Locate the cell with the specified text and output its (X, Y) center coordinate. 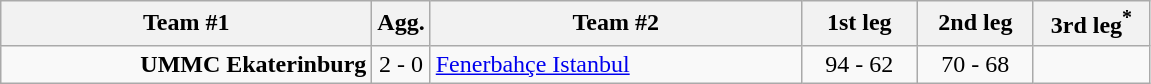
Fenerbahçe Istanbul (616, 64)
2nd leg (975, 24)
1st leg (859, 24)
3rd leg* (1091, 24)
70 - 68 (975, 64)
UMMC Ekaterinburg (186, 64)
Agg. (401, 24)
Team #1 (186, 24)
2 - 0 (401, 64)
94 - 62 (859, 64)
Team #2 (616, 24)
